Pinpoint the cell where the given text exists, returning its (x, y) midpoint coordinate. 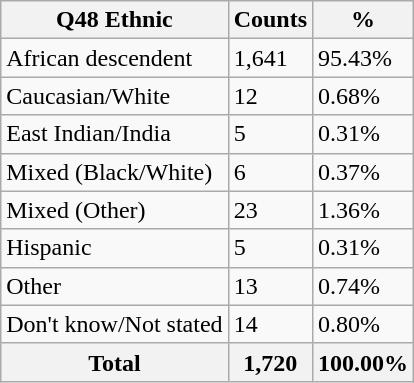
0.37% (364, 172)
Mixed (Black/White) (114, 172)
Don't know/Not stated (114, 324)
0.80% (364, 324)
12 (270, 96)
95.43% (364, 58)
1,720 (270, 362)
14 (270, 324)
Counts (270, 20)
6 (270, 172)
0.68% (364, 96)
Hispanic (114, 248)
1.36% (364, 210)
100.00% (364, 362)
African descendent (114, 58)
1,641 (270, 58)
Total (114, 362)
Q48 Ethnic (114, 20)
% (364, 20)
0.74% (364, 286)
13 (270, 286)
Other (114, 286)
Caucasian/White (114, 96)
23 (270, 210)
East Indian/India (114, 134)
Mixed (Other) (114, 210)
